Search for the cell housing the specified text and yield its [x, y] center coordinate. 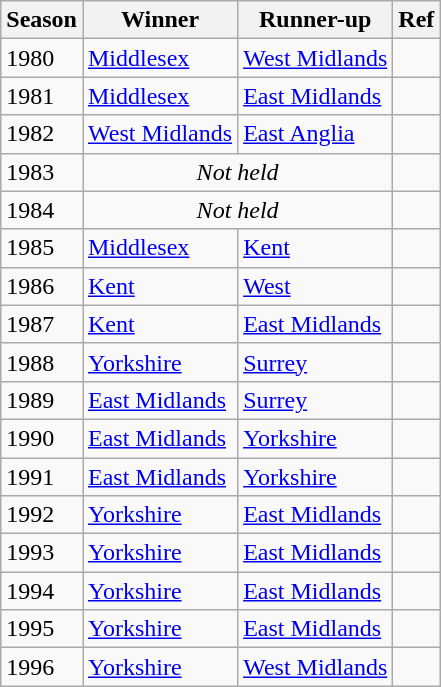
Season [42, 20]
1984 [42, 210]
1991 [42, 477]
1994 [42, 591]
East Anglia [316, 134]
1992 [42, 515]
Ref [416, 20]
1980 [42, 58]
1995 [42, 629]
Winner [160, 20]
1988 [42, 362]
1996 [42, 667]
1983 [42, 172]
1993 [42, 553]
Runner-up [316, 20]
1981 [42, 96]
1990 [42, 438]
1989 [42, 400]
1982 [42, 134]
West [316, 286]
1985 [42, 248]
1986 [42, 286]
1987 [42, 324]
